Detect which cell encompasses the target text, then output its (x, y) center coordinate. 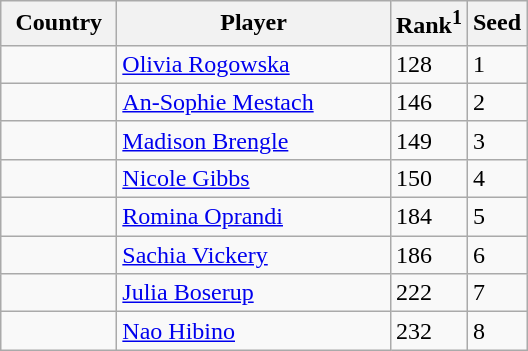
Sachia Vickery (254, 255)
2 (496, 102)
222 (428, 293)
3 (496, 140)
Julia Boserup (254, 293)
Olivia Rogowska (254, 64)
146 (428, 102)
Madison Brengle (254, 140)
Nicole Gibbs (254, 178)
Romina Oprandi (254, 217)
128 (428, 64)
Rank1 (428, 24)
150 (428, 178)
1 (496, 64)
Nao Hibino (254, 331)
7 (496, 293)
232 (428, 331)
Seed (496, 24)
5 (496, 217)
An-Sophie Mestach (254, 102)
186 (428, 255)
8 (496, 331)
184 (428, 217)
149 (428, 140)
Country (59, 24)
Player (254, 24)
4 (496, 178)
6 (496, 255)
